Extract the [x, y] coordinate from the center of the cell holding the provided text.  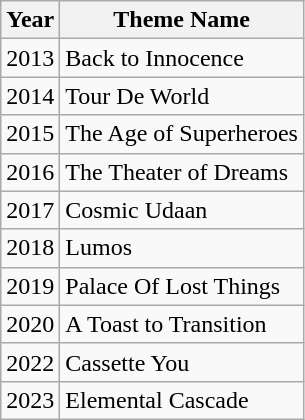
2017 [30, 210]
2020 [30, 324]
Palace Of Lost Things [182, 286]
2013 [30, 58]
Cosmic Udaan [182, 210]
2022 [30, 362]
The Theater of Dreams [182, 172]
Theme Name [182, 20]
Back to Innocence [182, 58]
Lumos [182, 248]
2018 [30, 248]
2016 [30, 172]
2023 [30, 400]
Elemental Cascade [182, 400]
A Toast to Transition [182, 324]
Tour De World [182, 96]
2019 [30, 286]
2015 [30, 134]
The Age of Superheroes [182, 134]
Year [30, 20]
Cassette You [182, 362]
2014 [30, 96]
